Search for the cell housing the specified text and yield its (X, Y) center coordinate. 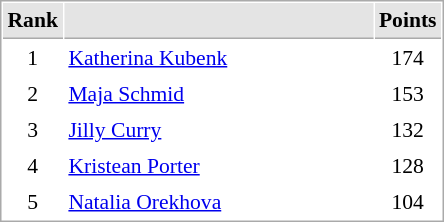
132 (408, 129)
4 (32, 165)
104 (408, 201)
Rank (32, 21)
3 (32, 129)
1 (32, 57)
Natalia Orekhova (218, 201)
174 (408, 57)
Points (408, 21)
Kristean Porter (218, 165)
Katherina Kubenk (218, 57)
2 (32, 93)
5 (32, 201)
153 (408, 93)
Jilly Curry (218, 129)
Maja Schmid (218, 93)
128 (408, 165)
